Search for the cell housing the specified text and yield its [x, y] center coordinate. 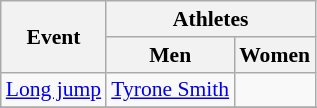
Long jump [54, 90]
Event [54, 36]
Athletes [210, 19]
Women [274, 55]
Men [170, 55]
Tyrone Smith [170, 90]
